Find where the given text appears and provide that cell's center as (x, y) coordinate. 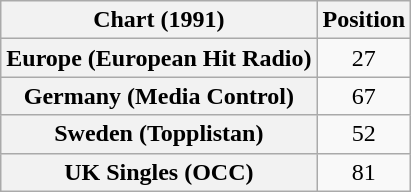
Sweden (Topplistan) (159, 134)
Germany (Media Control) (159, 96)
Chart (1991) (159, 20)
67 (364, 96)
Europe (European Hit Radio) (159, 58)
UK Singles (OCC) (159, 172)
52 (364, 134)
27 (364, 58)
Position (364, 20)
81 (364, 172)
